Scan for the cell matching the given text and deliver its [x, y] coordinate at center. 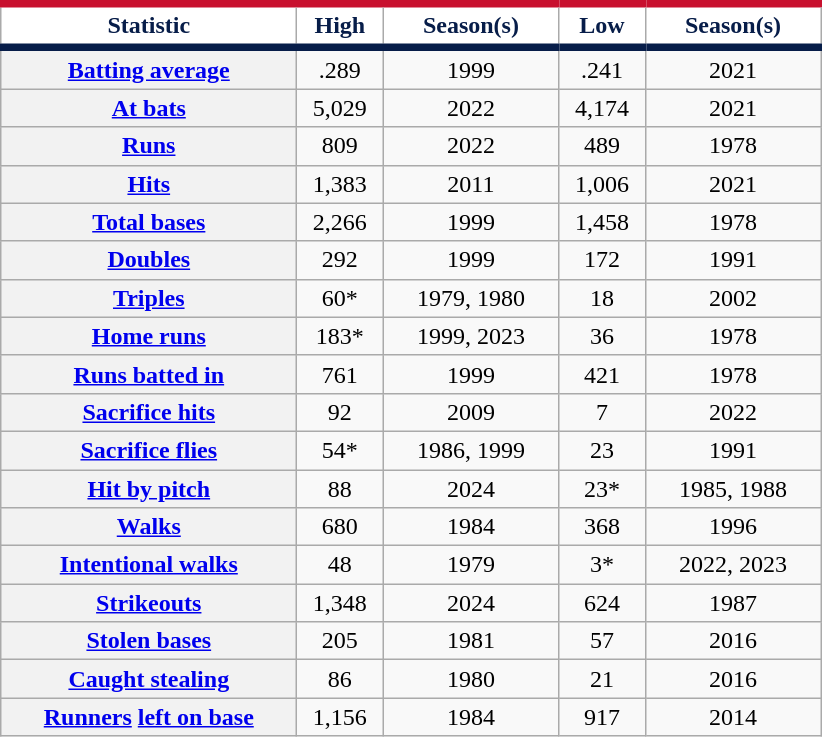
1,458 [602, 222]
Triples [149, 298]
489 [602, 146]
Total bases [149, 222]
Runs [149, 146]
92 [340, 412]
809 [340, 146]
1981 [471, 641]
1980 [471, 679]
1999, 2023 [471, 336]
Sacrifice flies [149, 450]
60* [340, 298]
1985, 1988 [733, 489]
Doubles [149, 260]
2011 [471, 184]
Home runs [149, 336]
368 [602, 527]
At bats [149, 108]
21 [602, 679]
1,156 [340, 717]
86 [340, 679]
36 [602, 336]
23* [602, 489]
Strikeouts [149, 603]
2,266 [340, 222]
4,174 [602, 108]
23 [602, 450]
1987 [733, 603]
Hit by pitch [149, 489]
2014 [733, 717]
624 [602, 603]
.241 [602, 68]
1996 [733, 527]
1,006 [602, 184]
917 [602, 717]
48 [340, 565]
7 [602, 412]
1986, 1999 [471, 450]
421 [602, 374]
Sacrifice hits [149, 412]
761 [340, 374]
1979 [471, 565]
54* [340, 450]
183* [340, 336]
1,383 [340, 184]
2002 [733, 298]
Walks [149, 527]
.289 [340, 68]
Batting average [149, 68]
172 [602, 260]
Runs batted in [149, 374]
680 [340, 527]
18 [602, 298]
292 [340, 260]
1,348 [340, 603]
Caught stealing [149, 679]
57 [602, 641]
3* [602, 565]
2009 [471, 412]
Intentional walks [149, 565]
5,029 [340, 108]
2022, 2023 [733, 565]
High [340, 26]
Low [602, 26]
Statistic [149, 26]
Hits [149, 184]
Runners left on base [149, 717]
205 [340, 641]
Stolen bases [149, 641]
88 [340, 489]
1979, 1980 [471, 298]
